Find where the given text appears and provide that cell's center as (X, Y) coordinate. 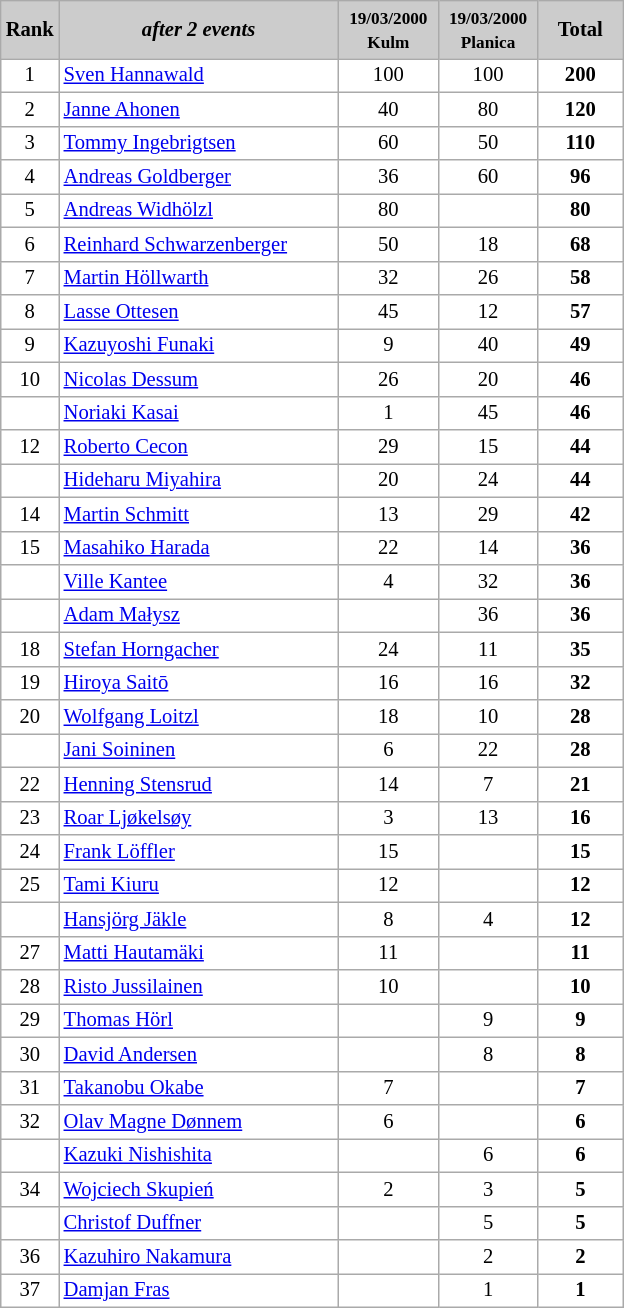
58 (580, 278)
Masahiko Harada (199, 548)
19/03/2000Planica (488, 29)
110 (580, 143)
after 2 events (199, 29)
David Andersen (199, 1054)
Reinhard Schwarzenberger (199, 244)
Christof Duffner (199, 1223)
Olav Magne Dønnem (199, 1121)
Thomas Hörl (199, 1020)
35 (580, 649)
Sven Hannawald (199, 75)
Noriaki Kasai (199, 413)
68 (580, 244)
Risto Jussilainen (199, 987)
Wolfgang Loitzl (199, 717)
Damjan Fras (199, 1290)
Martin Schmitt (199, 514)
Total (580, 29)
21 (580, 784)
Stefan Horngacher (199, 649)
Tommy Ingebrigtsen (199, 143)
Jani Soininen (199, 750)
Roberto Cecon (199, 447)
Andreas Goldberger (199, 177)
19 (30, 683)
Takanobu Okabe (199, 1088)
120 (580, 109)
Hideharu Miyahira (199, 480)
Kazuyoshi Funaki (199, 345)
Hansjörg Jäkle (199, 919)
34 (30, 1189)
Rank (30, 29)
Ville Kantee (199, 581)
31 (30, 1088)
Wojciech Skupień (199, 1189)
Adam Małysz (199, 615)
19/03/2000Kulm (388, 29)
Kazuhiro Nakamura (199, 1257)
23 (30, 818)
Andreas Widhölzl (199, 210)
Lasse Ottesen (199, 311)
Henning Stensrud (199, 784)
200 (580, 75)
25 (30, 885)
Roar Ljøkelsøy (199, 818)
Janne Ahonen (199, 109)
57 (580, 311)
Kazuki Nishishita (199, 1155)
Hiroya Saitō (199, 683)
Tami Kiuru (199, 885)
Frank Löffler (199, 851)
27 (30, 953)
37 (30, 1290)
96 (580, 177)
Nicolas Dessum (199, 379)
30 (30, 1054)
49 (580, 345)
Matti Hautamäki (199, 953)
Martin Höllwarth (199, 278)
42 (580, 514)
